For the text-containing cell, return its midpoint in (x, y) coordinate format. 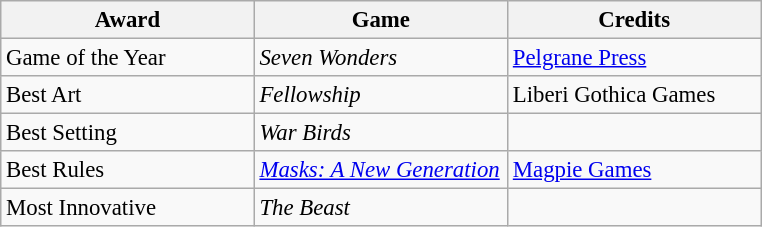
Seven Wonders (380, 58)
Masks: A New Generation (380, 170)
Game of the Year (128, 58)
Magpie Games (634, 170)
War Birds (380, 133)
Best Rules (128, 170)
Most Innovative (128, 208)
Pelgrane Press (634, 58)
Liberi Gothica Games (634, 95)
Best Art (128, 95)
Best Setting (128, 133)
Fellowship (380, 95)
Credits (634, 20)
The Beast (380, 208)
Game (380, 20)
Award (128, 20)
